Return the (X, Y) coordinate for the center point of the cell that contains the specified text.  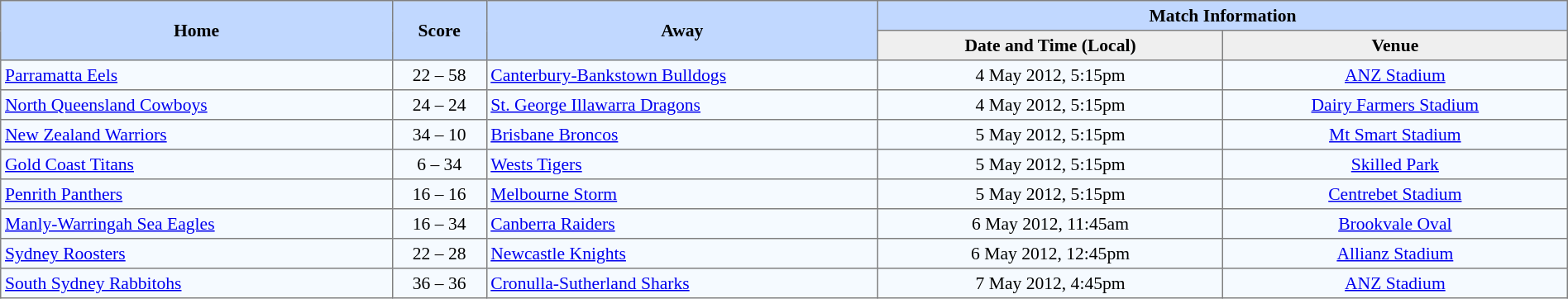
Away (682, 31)
Home (197, 31)
Brisbane Broncos (682, 135)
Canberra Raiders (682, 224)
Penrith Panthers (197, 194)
36 – 36 (439, 283)
Mt Smart Stadium (1394, 135)
16 – 16 (439, 194)
Score (439, 31)
Melbourne Storm (682, 194)
Dairy Farmers Stadium (1394, 105)
Date and Time (Local) (1050, 45)
6 May 2012, 11:45am (1050, 224)
Brookvale Oval (1394, 224)
Cronulla-Sutherland Sharks (682, 283)
Manly-Warringah Sea Eagles (197, 224)
St. George Illawarra Dragons (682, 105)
7 May 2012, 4:45pm (1050, 283)
6 May 2012, 12:45pm (1050, 254)
Match Information (1223, 16)
Allianz Stadium (1394, 254)
Sydney Roosters (197, 254)
Venue (1394, 45)
16 – 34 (439, 224)
Wests Tigers (682, 164)
Skilled Park (1394, 164)
New Zealand Warriors (197, 135)
Centrebet Stadium (1394, 194)
Newcastle Knights (682, 254)
North Queensland Cowboys (197, 105)
22 – 28 (439, 254)
Gold Coast Titans (197, 164)
Parramatta Eels (197, 75)
Canterbury-Bankstown Bulldogs (682, 75)
22 – 58 (439, 75)
South Sydney Rabbitohs (197, 283)
34 – 10 (439, 135)
6 – 34 (439, 164)
24 – 24 (439, 105)
